Identify which cell holds the provided text, then report its [X, Y] central coordinate. 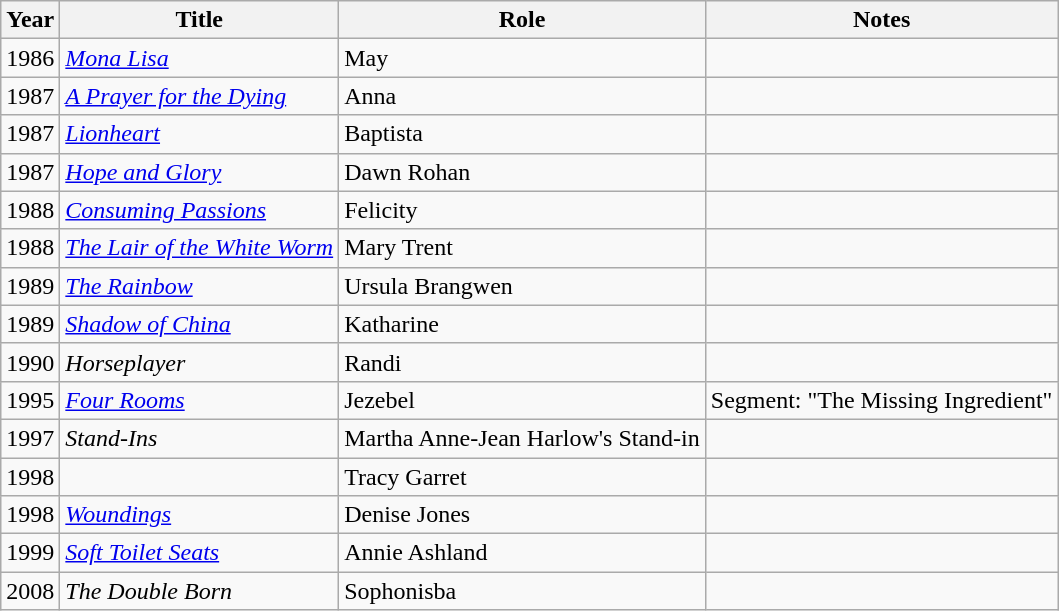
May [522, 58]
Mona Lisa [200, 58]
Hope and Glory [200, 172]
Mary Trent [522, 248]
Jezebel [522, 400]
Tracy Garret [522, 477]
Dawn Rohan [522, 172]
Stand-Ins [200, 438]
Baptista [522, 134]
Randi [522, 362]
The Lair of the White Worm [200, 248]
Role [522, 20]
Sophonisba [522, 591]
1990 [30, 362]
Annie Ashland [522, 553]
Martha Anne-Jean Harlow's Stand-in [522, 438]
Shadow of China [200, 324]
Denise Jones [522, 515]
Segment: "The Missing Ingredient" [882, 400]
Ursula Brangwen [522, 286]
Anna [522, 96]
Notes [882, 20]
Horseplayer [200, 362]
Katharine [522, 324]
A Prayer for the Dying [200, 96]
Consuming Passions [200, 210]
Year [30, 20]
1997 [30, 438]
Soft Toilet Seats [200, 553]
The Double Born [200, 591]
Title [200, 20]
Felicity [522, 210]
1995 [30, 400]
Four Rooms [200, 400]
Lionheart [200, 134]
1986 [30, 58]
2008 [30, 591]
Woundings [200, 515]
1999 [30, 553]
The Rainbow [200, 286]
